Return (X, Y) of the center of cell containing provided text 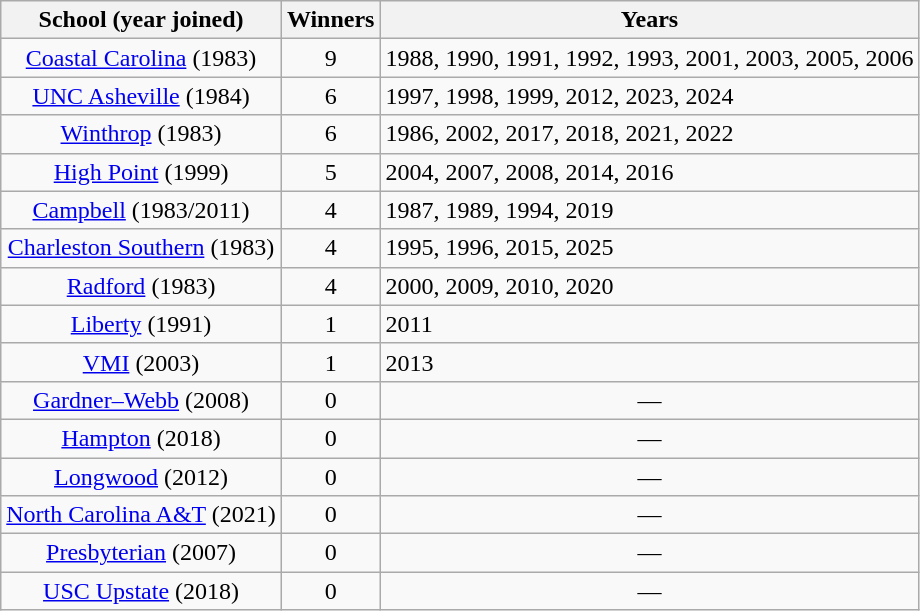
1987, 1989, 1994, 2019 (650, 210)
1986, 2002, 2017, 2018, 2021, 2022 (650, 134)
Years (650, 20)
Presbyterian (2007) (142, 553)
VMI (2003) (142, 362)
1997, 1998, 1999, 2012, 2023, 2024 (650, 96)
North Carolina A&T (2021) (142, 515)
USC Upstate (2018) (142, 591)
Coastal Carolina (1983) (142, 58)
Liberty (1991) (142, 324)
2000, 2009, 2010, 2020 (650, 286)
High Point (1999) (142, 172)
Hampton (2018) (142, 438)
Winners (330, 20)
1988, 1990, 1991, 1992, 1993, 2001, 2003, 2005, 2006 (650, 58)
Charleston Southern (1983) (142, 248)
1995, 1996, 2015, 2025 (650, 248)
Gardner–Webb (2008) (142, 400)
Radford (1983) (142, 286)
2011 (650, 324)
Campbell (1983/2011) (142, 210)
School (year joined) (142, 20)
Longwood (2012) (142, 477)
Winthrop (1983) (142, 134)
9 (330, 58)
2013 (650, 362)
2004, 2007, 2008, 2014, 2016 (650, 172)
UNC Asheville (1984) (142, 96)
5 (330, 172)
